Pinpoint the cell where the given text exists, returning its (X, Y) midpoint coordinate. 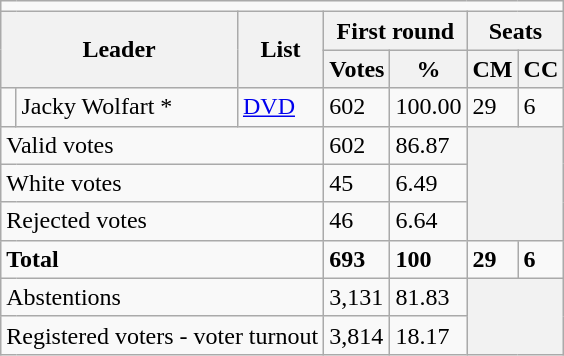
List (280, 50)
81.83 (428, 297)
3,814 (357, 335)
Votes (357, 69)
3,131 (357, 297)
First round (396, 31)
100 (428, 259)
Leader (120, 50)
CM (492, 69)
Seats (516, 31)
18.17 (428, 335)
Rejected votes (162, 221)
6.49 (428, 183)
% (428, 69)
Registered voters - voter turnout (162, 335)
693 (357, 259)
45 (357, 183)
86.87 (428, 145)
Valid votes (162, 145)
CC (541, 69)
White votes (162, 183)
6.64 (428, 221)
Abstentions (162, 297)
DVD (280, 107)
46 (357, 221)
100.00 (428, 107)
Total (162, 259)
Jacky Wolfart * (127, 107)
